Search for the cell housing the specified text and yield its (X, Y) center coordinate. 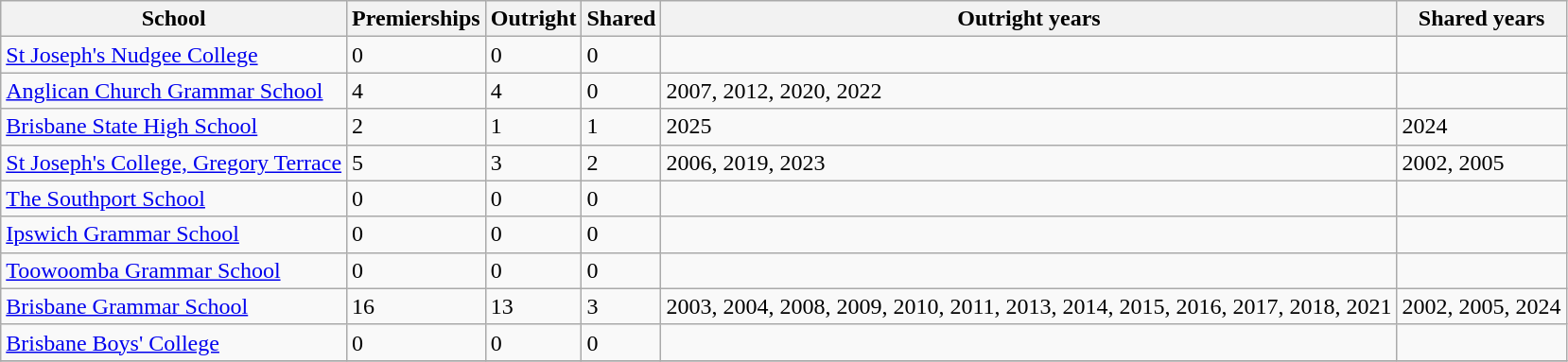
2002, 2005 (1481, 163)
2024 (1481, 127)
2003, 2004, 2008, 2009, 2010, 2011, 2013, 2014, 2015, 2016, 2017, 2018, 2021 (1029, 306)
Shared (621, 19)
5 (416, 163)
2002, 2005, 2024 (1481, 306)
Ipswich Grammar School (174, 234)
2007, 2012, 2020, 2022 (1029, 91)
Outright (533, 19)
2025 (1029, 127)
Brisbane Grammar School (174, 306)
School (174, 19)
2006, 2019, 2023 (1029, 163)
St Joseph's Nudgee College (174, 55)
13 (533, 306)
Shared years (1481, 19)
The Southport School (174, 198)
Brisbane Boys' College (174, 342)
Brisbane State High School (174, 127)
St Joseph's College, Gregory Terrace (174, 163)
Premierships (416, 19)
Toowoomba Grammar School (174, 270)
16 (416, 306)
Anglican Church Grammar School (174, 91)
Outright years (1029, 19)
